From the cell containing the given text, extract its center point as [x, y] coordinate. 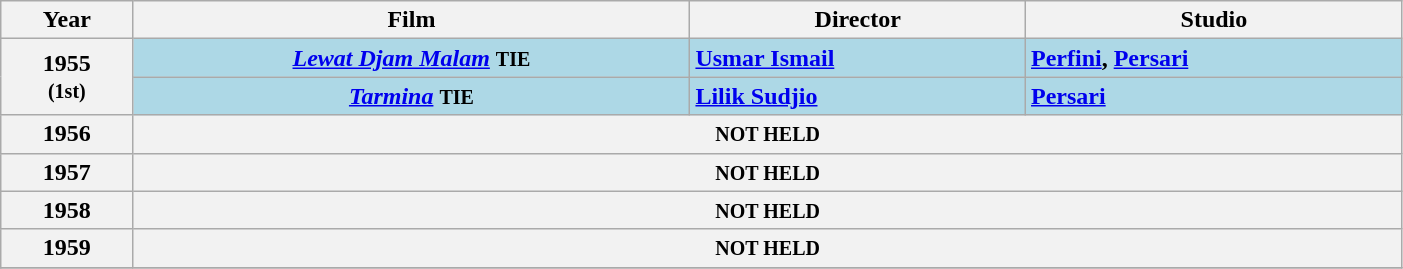
1957 [67, 172]
Studio [1214, 20]
Perfini, Persari [1214, 58]
Persari [1214, 96]
Lilik Sudjio [858, 96]
Usmar Ismail [858, 58]
1958 [67, 210]
1956 [67, 134]
Film [412, 20]
Tarmina TIE [412, 96]
Lewat Djam Malam TIE [412, 58]
1955(1st) [67, 77]
Year [67, 20]
Director [858, 20]
1959 [67, 248]
